Provide the (X, Y) coordinate of the cell's center where the given text is located.  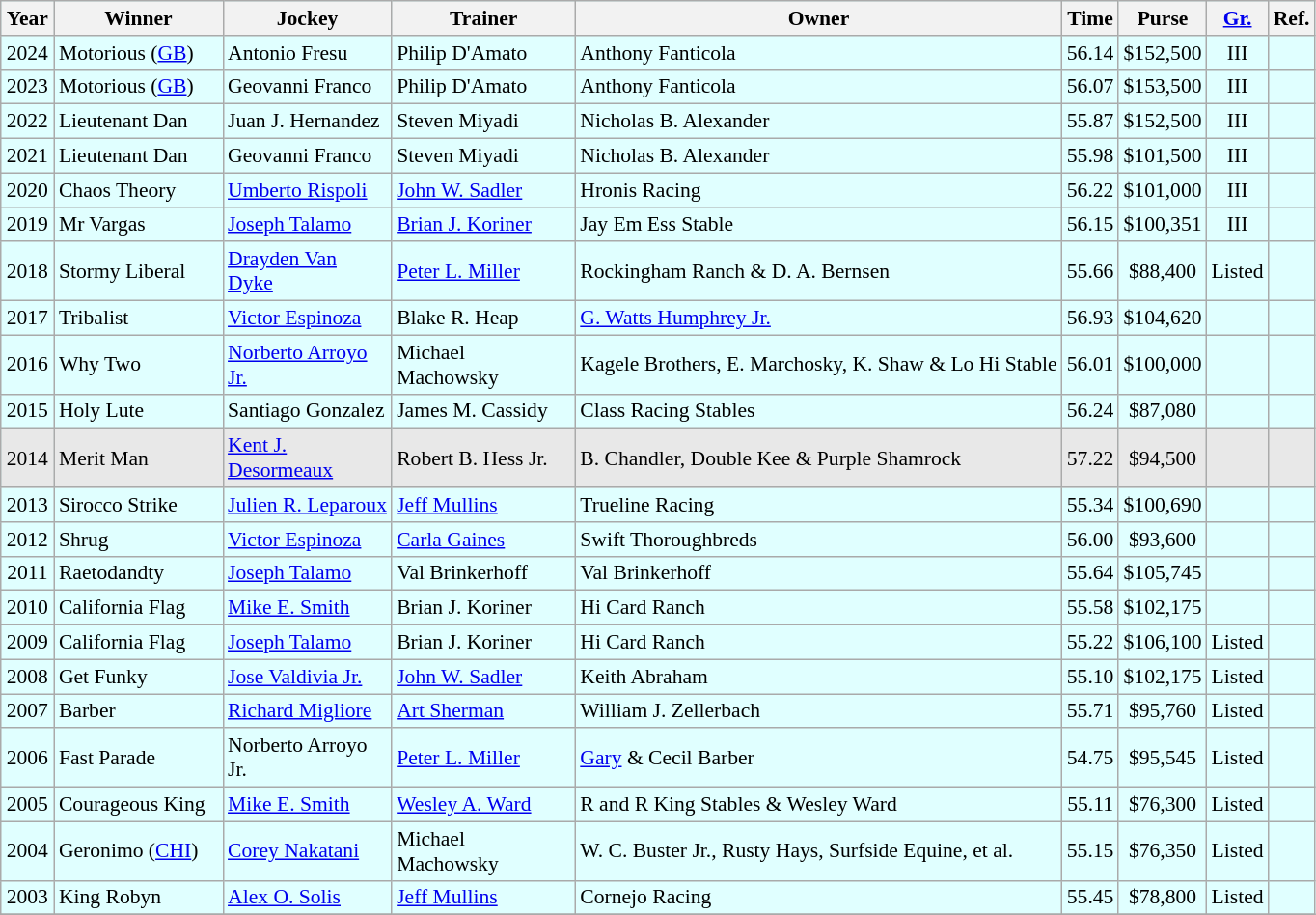
James M. Cassidy (483, 411)
Trainer (483, 18)
55.98 (1090, 156)
R and R King Stables & Wesley Ward (818, 805)
B. Chandler, Double Kee & Purple Shamrock (818, 457)
William J. Zellerbach (818, 711)
Umberto Rispoli (307, 190)
Robert B. Hess Jr. (483, 457)
Raetodandty (139, 573)
Cornejo Racing (818, 898)
Ref. (1292, 18)
56.93 (1090, 319)
2003 (27, 898)
Kagele Brothers, E. Marchosky, K. Shaw & Lo Hi Stable (818, 365)
2021 (27, 156)
G. Watts Humphrey Jr. (818, 319)
Time (1090, 18)
55.11 (1090, 805)
Tribalist (139, 319)
$94,500 (1162, 457)
$88,400 (1162, 272)
55.66 (1090, 272)
2015 (27, 411)
Get Funky (139, 677)
Stormy Liberal (139, 272)
2008 (27, 677)
57.22 (1090, 457)
Julien R. Leparoux (307, 505)
56.24 (1090, 411)
2005 (27, 805)
Purse (1162, 18)
$101,500 (1162, 156)
55.71 (1090, 711)
2012 (27, 540)
Santiago Gonzalez (307, 411)
56.07 (1090, 87)
$93,600 (1162, 540)
Kent J. Desormeaux (307, 457)
55.34 (1090, 505)
2006 (27, 759)
Jose Valdivia Jr. (307, 677)
55.58 (1090, 608)
Gary & Cecil Barber (818, 759)
2011 (27, 573)
56.00 (1090, 540)
2014 (27, 457)
Holy Lute (139, 411)
Chaos Theory (139, 190)
Hronis Racing (818, 190)
$100,351 (1162, 225)
W. C. Buster Jr., Rusty Hays, Surfside Equine, et al. (818, 851)
Merit Man (139, 457)
56.14 (1090, 53)
Shrug (139, 540)
Art Sherman (483, 711)
Year (27, 18)
Trueline Racing (818, 505)
2023 (27, 87)
Owner (818, 18)
Sirocco Strike (139, 505)
$153,500 (1162, 87)
55.15 (1090, 851)
55.22 (1090, 643)
$76,300 (1162, 805)
Winner (139, 18)
Geronimo (CHI) (139, 851)
$76,350 (1162, 851)
2017 (27, 319)
King Robyn (139, 898)
2007 (27, 711)
$101,000 (1162, 190)
Rockingham Ranch & D. A. Bernsen (818, 272)
$104,620 (1162, 319)
55.64 (1090, 573)
2022 (27, 122)
2018 (27, 272)
56.22 (1090, 190)
2024 (27, 53)
Courageous King (139, 805)
Fast Parade (139, 759)
2004 (27, 851)
Antonio Fresu (307, 53)
Keith Abraham (818, 677)
2016 (27, 365)
Richard Migliore (307, 711)
Why Two (139, 365)
55.45 (1090, 898)
56.15 (1090, 225)
Barber (139, 711)
2010 (27, 608)
54.75 (1090, 759)
Carla Gaines (483, 540)
2009 (27, 643)
$100,000 (1162, 365)
$105,745 (1162, 573)
Alex O. Solis (307, 898)
2020 (27, 190)
2019 (27, 225)
Jockey (307, 18)
Corey Nakatani (307, 851)
$100,690 (1162, 505)
$95,545 (1162, 759)
55.87 (1090, 122)
Juan J. Hernandez (307, 122)
$87,080 (1162, 411)
Swift Thoroughbreds (818, 540)
Mr Vargas (139, 225)
Blake R. Heap (483, 319)
55.10 (1090, 677)
$106,100 (1162, 643)
Wesley A. Ward (483, 805)
2013 (27, 505)
Jay Em Ess Stable (818, 225)
Drayden Van Dyke (307, 272)
$95,760 (1162, 711)
$78,800 (1162, 898)
56.01 (1090, 365)
Class Racing Stables (818, 411)
Gr. (1238, 18)
